Identify which cell holds the provided text, then report its (X, Y) central coordinate. 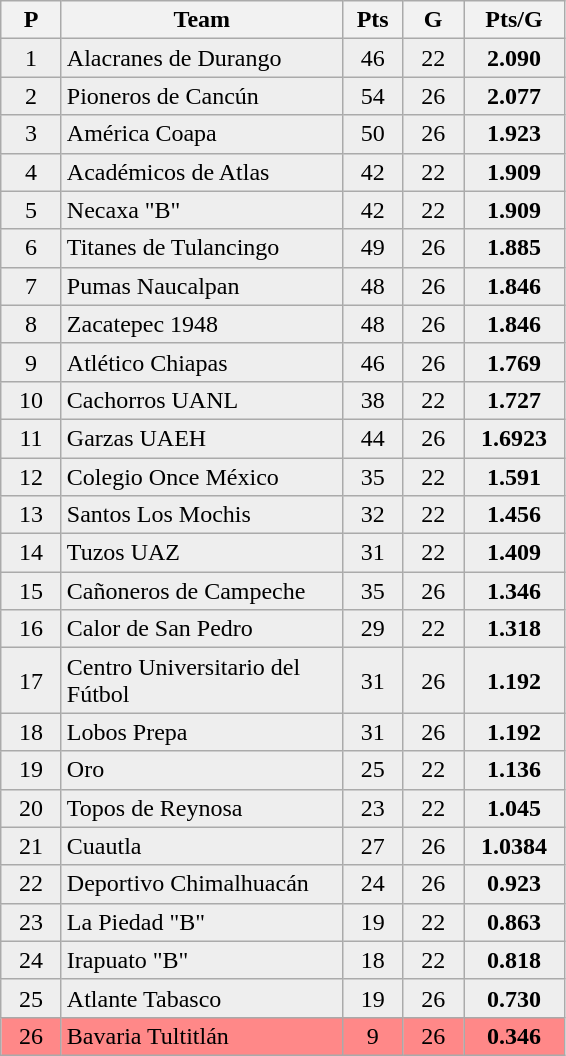
1.045 (514, 808)
20 (32, 808)
P (32, 20)
11 (32, 438)
3 (32, 134)
1.346 (514, 591)
38 (372, 400)
Irapuato "B" (202, 960)
49 (372, 248)
14 (32, 553)
Pumas Naucalpan (202, 286)
Calor de San Pedro (202, 629)
0.730 (514, 998)
Tuzos UAZ (202, 553)
Centro Universitario del Fútbol (202, 680)
Topos de Reynosa (202, 808)
1.727 (514, 400)
1.923 (514, 134)
América Coapa (202, 134)
32 (372, 515)
Académicos de Atlas (202, 172)
1.591 (514, 477)
2 (32, 96)
La Piedad "B" (202, 922)
Alacranes de Durango (202, 58)
8 (32, 324)
12 (32, 477)
0.346 (514, 1036)
Lobos Prepa (202, 732)
Pts (372, 20)
17 (32, 680)
0.818 (514, 960)
Bavaria Tultitlán (202, 1036)
1.409 (514, 553)
1.6923 (514, 438)
15 (32, 591)
1 (32, 58)
Zacatepec 1948 (202, 324)
29 (372, 629)
10 (32, 400)
6 (32, 248)
Team (202, 20)
2.077 (514, 96)
1.136 (514, 770)
Colegio Once México (202, 477)
5 (32, 210)
1.456 (514, 515)
Garzas UAEH (202, 438)
44 (372, 438)
54 (372, 96)
4 (32, 172)
1.885 (514, 248)
2.090 (514, 58)
1.0384 (514, 846)
Atlético Chiapas (202, 362)
Titanes de Tulancingo (202, 248)
1.318 (514, 629)
7 (32, 286)
21 (32, 846)
27 (372, 846)
13 (32, 515)
Deportivo Chimalhuacán (202, 884)
16 (32, 629)
G (434, 20)
Cachorros UANL (202, 400)
Santos Los Mochis (202, 515)
Pts/G (514, 20)
Cuautla (202, 846)
0.923 (514, 884)
0.863 (514, 922)
Pioneros de Cancún (202, 96)
1.769 (514, 362)
Cañoneros de Campeche (202, 591)
Necaxa "B" (202, 210)
Oro (202, 770)
Atlante Tabasco (202, 998)
50 (372, 134)
